Search for the cell housing the specified text and yield its [X, Y] center coordinate. 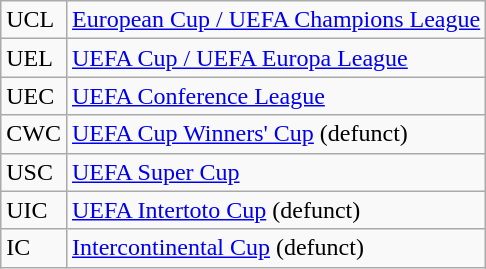
UEC [34, 96]
UEFA Super Cup [276, 172]
UEL [34, 58]
UEFA Conference League [276, 96]
UEFA Cup / UEFA Europa League [276, 58]
UEFA Intertoto Cup (defunct) [276, 210]
CWC [34, 134]
UCL [34, 20]
European Cup / UEFA Champions League [276, 20]
UEFA Cup Winners' Cup (defunct) [276, 134]
IC [34, 248]
UIC [34, 210]
Intercontinental Cup (defunct) [276, 248]
USC [34, 172]
